Capture the cell that displays the provided text and extract its [X, Y] central coordinate. 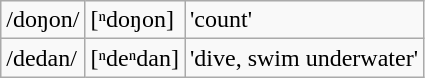
/doŋon/ [43, 20]
'dive, swim underwater' [304, 58]
[ⁿdeⁿdan] [134, 58]
[ⁿdoŋon] [134, 20]
/dedan/ [43, 58]
'count' [304, 20]
